From the cell containing the given text, extract its center point as (X, Y) coordinate. 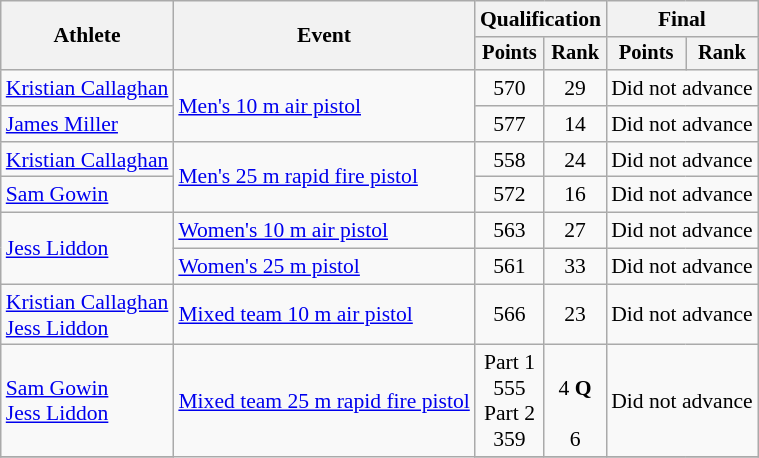
Women's 10 m air pistol (324, 231)
Sam Gowin (88, 195)
Qualification (540, 19)
16 (575, 195)
Event (324, 36)
4 Q6 (575, 401)
33 (575, 267)
572 (510, 195)
Final (682, 19)
566 (510, 314)
27 (575, 231)
Kristian CallaghanJess Liddon (88, 314)
Mixed team 10 m air pistol (324, 314)
Jess Liddon (88, 248)
563 (510, 231)
Women's 25 m pistol (324, 267)
Mixed team 25 m rapid fire pistol (324, 401)
Part 1555Part 2359 (510, 401)
29 (575, 88)
Sam GowinJess Liddon (88, 401)
James Miller (88, 124)
Athlete (88, 36)
Men's 10 m air pistol (324, 106)
24 (575, 160)
561 (510, 267)
577 (510, 124)
23 (575, 314)
558 (510, 160)
Men's 25 m rapid fire pistol (324, 178)
14 (575, 124)
570 (510, 88)
